Detect which cell encompasses the target text, then output its [x, y] center coordinate. 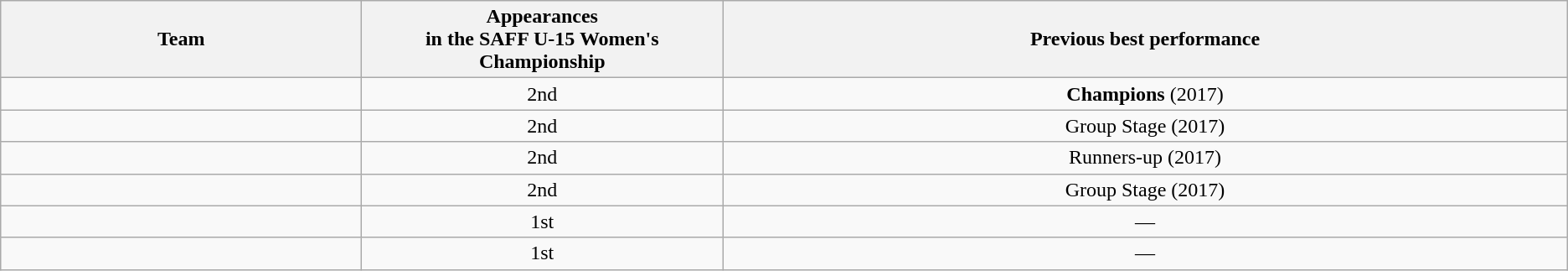
Champions (2017) [1145, 94]
Runners-up (2017) [1145, 158]
Appearances in the SAFF U-15 Women's Championship [543, 39]
Previous best performance [1145, 39]
Team [181, 39]
